Return the [X, Y] coordinate for the center point of the cell that contains the specified text.  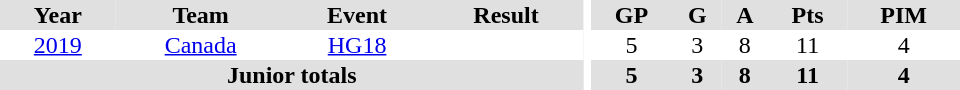
Canada [201, 45]
Team [201, 15]
G [698, 15]
2019 [58, 45]
HG18 [358, 45]
Result [506, 15]
Junior totals [292, 75]
Year [58, 15]
A [745, 15]
GP [631, 15]
Pts [808, 15]
PIM [904, 15]
Event [358, 15]
